Extract the (X, Y) coordinate from the center of the cell holding the provided text.  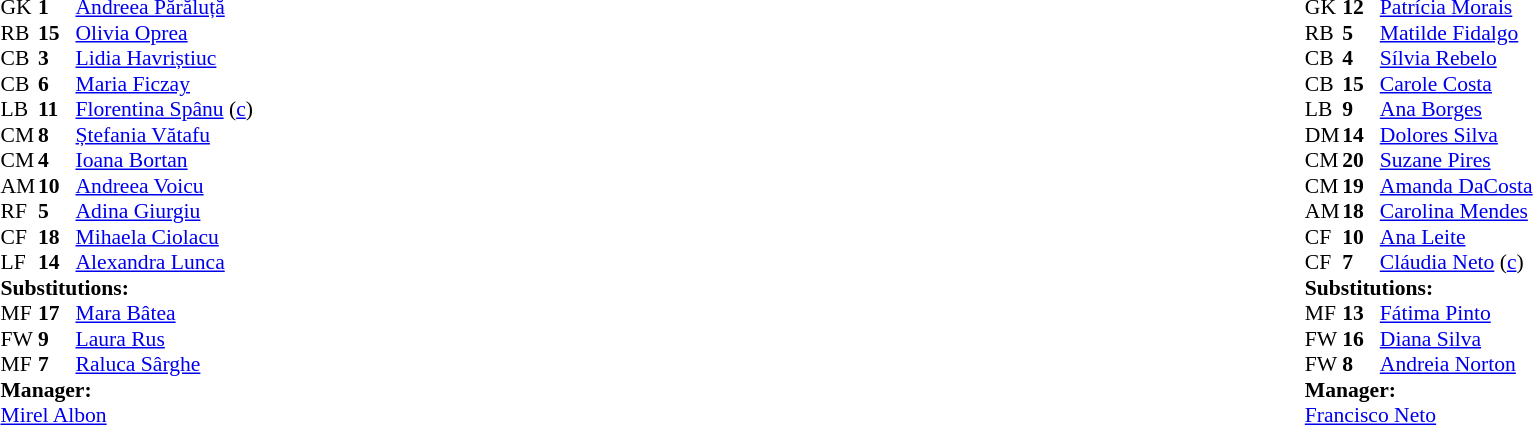
Olivia Oprea (164, 33)
Carolina Mendes (1456, 211)
Suzane Pires (1456, 161)
6 (57, 84)
Carole Costa (1456, 84)
Diana Silva (1456, 339)
DM (1324, 135)
Mihaela Ciolacu (164, 237)
Matilde Fidalgo (1456, 33)
Amanda DaCosta (1456, 186)
20 (1361, 161)
Lidia Havriștiuc (164, 59)
Andreea Voicu (164, 186)
LF (19, 263)
Maria Ficzay (164, 84)
Adina Giurgiu (164, 211)
Dolores Silva (1456, 135)
16 (1361, 339)
Cláudia Neto (c) (1456, 263)
Fátima Pinto (1456, 313)
Ana Leite (1456, 237)
Alexandra Lunca (164, 263)
Laura Rus (164, 339)
19 (1361, 186)
Ștefania Vătafu (164, 135)
Ioana Bortan (164, 161)
3 (57, 59)
Ana Borges (1456, 109)
13 (1361, 313)
RF (19, 211)
Raluca Sârghe (164, 365)
Mara Bâtea (164, 313)
11 (57, 109)
17 (57, 313)
Sílvia Rebelo (1456, 59)
Andreia Norton (1456, 365)
Florentina Spânu (c) (164, 109)
